For the text-containing cell, return its midpoint in [x, y] coordinate format. 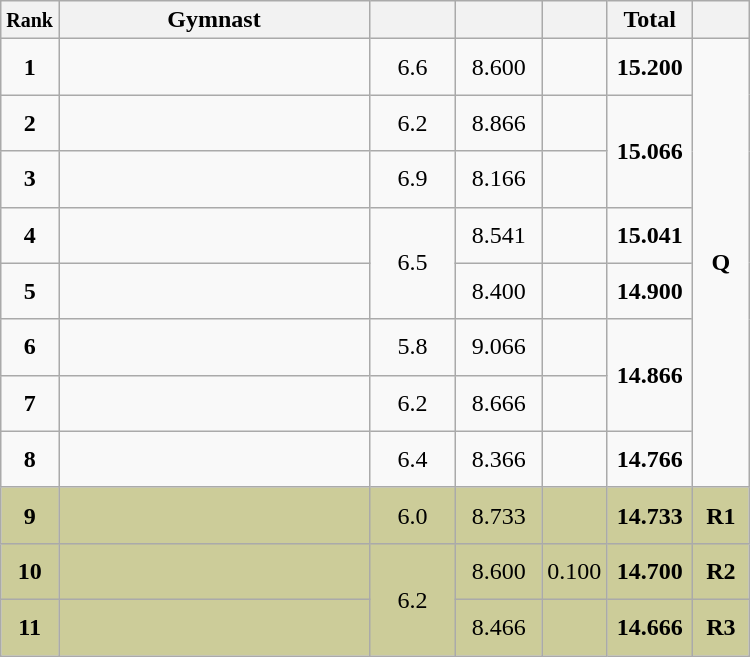
2 [30, 123]
8.166 [499, 179]
15.066 [650, 151]
Total [650, 20]
8.366 [499, 459]
6 [30, 347]
R2 [721, 571]
8 [30, 459]
7 [30, 403]
6.6 [413, 67]
6.0 [413, 515]
6.5 [413, 263]
15.041 [650, 235]
15.200 [650, 67]
9 [30, 515]
8.866 [499, 123]
14.900 [650, 291]
14.733 [650, 515]
R1 [721, 515]
8.666 [499, 403]
5.8 [413, 347]
14.866 [650, 375]
8.466 [499, 627]
14.666 [650, 627]
14.700 [650, 571]
9.066 [499, 347]
0.100 [574, 571]
10 [30, 571]
6.4 [413, 459]
5 [30, 291]
3 [30, 179]
1 [30, 67]
14.766 [650, 459]
Q [721, 263]
R3 [721, 627]
8.733 [499, 515]
8.541 [499, 235]
Gymnast [214, 20]
Rank [30, 20]
11 [30, 627]
4 [30, 235]
6.9 [413, 179]
8.400 [499, 291]
